Detect which cell encompasses the target text, then output its (X, Y) center coordinate. 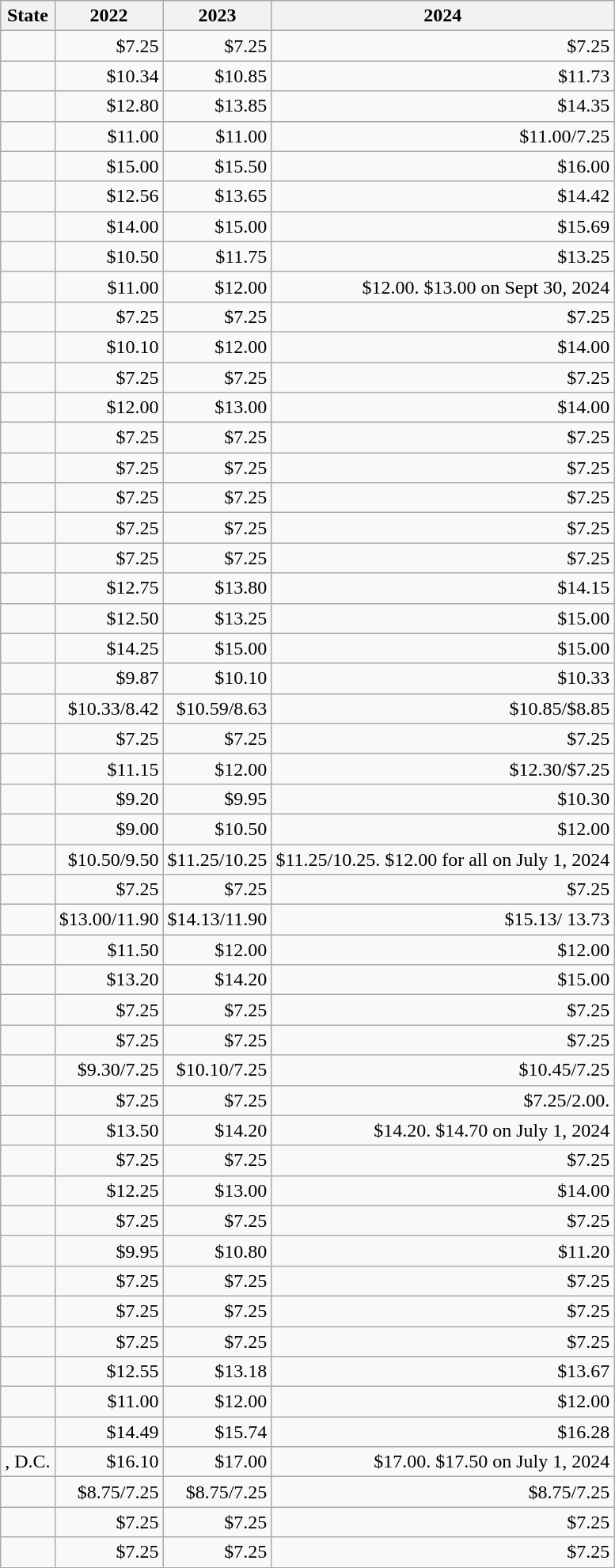
$16.00 (443, 166)
$9.20 (109, 799)
$13.65 (217, 196)
$11.20 (443, 1251)
$10.50/9.50 (109, 859)
$12.00. $13.00 on Sept 30, 2024 (443, 287)
$11.73 (443, 76)
$9.87 (109, 678)
$11.00/7.25 (443, 136)
2022 (109, 16)
2023 (217, 16)
$12.25 (109, 1190)
$12.75 (109, 588)
$13.00/11.90 (109, 920)
$10.45/7.25 (443, 1070)
$15.13/ 13.73 (443, 920)
$9.00 (109, 829)
$10.33/8.42 (109, 708)
$11.15 (109, 769)
$11.25/10.25 (217, 859)
$12.56 (109, 196)
State (28, 16)
, D.C. (28, 1462)
$7.25/2.00. (443, 1100)
$13.80 (217, 588)
$13.67 (443, 1372)
$13.18 (217, 1372)
$14.25 (109, 648)
$15.69 (443, 226)
$11.25/10.25. $12.00 for all on July 1, 2024 (443, 859)
$16.28 (443, 1432)
2024 (443, 16)
$13.20 (109, 980)
$12.55 (109, 1372)
$14.13/11.90 (217, 920)
$10.34 (109, 76)
$15.74 (217, 1432)
$10.85/$8.85 (443, 708)
$16.10 (109, 1462)
$10.59/8.63 (217, 708)
$10.30 (443, 799)
$10.85 (217, 76)
$10.10/7.25 (217, 1070)
$12.50 (109, 618)
$13.85 (217, 106)
$9.30/7.25 (109, 1070)
$12.30/$7.25 (443, 769)
$14.15 (443, 588)
$11.50 (109, 950)
$11.75 (217, 256)
$15.50 (217, 166)
$12.80 (109, 106)
$14.35 (443, 106)
$14.42 (443, 196)
$14.20. $14.70 on July 1, 2024 (443, 1130)
$14.49 (109, 1432)
$10.80 (217, 1251)
$13.50 (109, 1130)
$17.00 (217, 1462)
$10.33 (443, 678)
$17.00. $17.50 on July 1, 2024 (443, 1462)
